Return the (x, y) coordinate for the center point of the cell that contains the specified text.  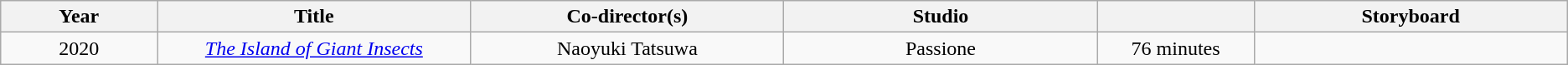
Studio (941, 17)
76 minutes (1176, 48)
Year (79, 17)
Passione (941, 48)
Naoyuki Tatsuwa (627, 48)
Co-director(s) (627, 17)
2020 (79, 48)
The Island of Giant Insects (314, 48)
Title (314, 17)
Storyboard (1411, 17)
